Output the (X, Y) coordinate of the center of the cell containing the given text.  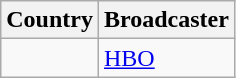
Broadcaster (166, 20)
Country (50, 20)
HBO (166, 58)
